From the cell containing the given text, extract its center point as (x, y) coordinate. 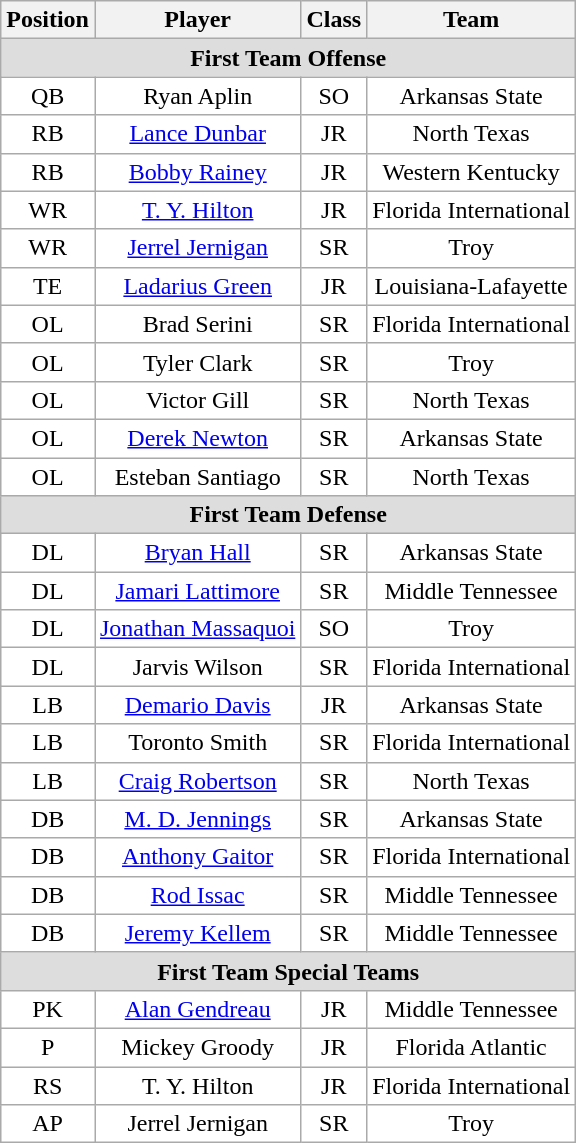
Class (334, 20)
Florida Atlantic (472, 1047)
P (48, 1047)
Toronto Smith (197, 743)
Bobby Rainey (197, 172)
Jonathan Massaquoi (197, 629)
First Team Offense (288, 58)
Louisiana-Lafayette (472, 286)
Mickey Groody (197, 1047)
Jamari Lattimore (197, 591)
First Team Special Teams (288, 971)
Alan Gendreau (197, 1009)
Anthony Gaitor (197, 857)
Jarvis Wilson (197, 667)
Victor Gill (197, 400)
QB (48, 96)
Demario Davis (197, 705)
Craig Robertson (197, 781)
PK (48, 1009)
Jeremy Kellem (197, 933)
Position (48, 20)
M. D. Jennings (197, 819)
Brad Serini (197, 324)
Ryan Aplin (197, 96)
Bryan Hall (197, 553)
Lance Dunbar (197, 134)
Ladarius Green (197, 286)
TE (48, 286)
Rod Issac (197, 895)
Western Kentucky (472, 172)
AP (48, 1124)
First Team Defense (288, 515)
RS (48, 1085)
Tyler Clark (197, 362)
Player (197, 20)
Team (472, 20)
Derek Newton (197, 438)
Esteban Santiago (197, 477)
